Search for the cell housing the specified text and yield its (X, Y) center coordinate. 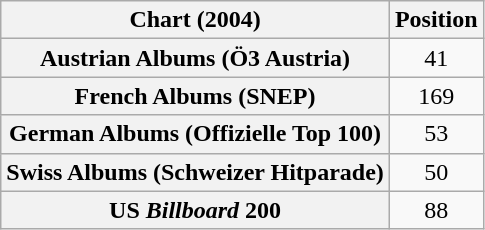
Austrian Albums (Ö3 Austria) (196, 58)
169 (436, 96)
53 (436, 134)
US Billboard 200 (196, 210)
88 (436, 210)
41 (436, 58)
Swiss Albums (Schweizer Hitparade) (196, 172)
French Albums (SNEP) (196, 96)
50 (436, 172)
Position (436, 20)
German Albums (Offizielle Top 100) (196, 134)
Chart (2004) (196, 20)
